Provide the [X, Y] coordinate of the cell's center where the given text is located.  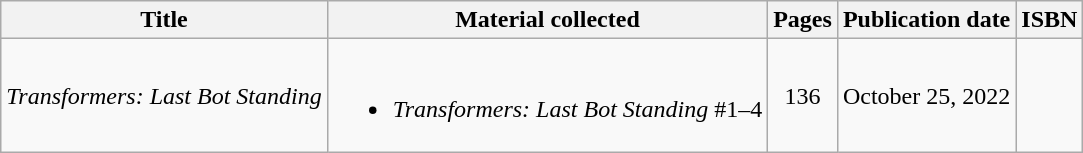
Pages [803, 20]
ISBN [1050, 20]
October 25, 2022 [926, 96]
136 [803, 96]
Transformers: Last Bot Standing [164, 96]
Transformers: Last Bot Standing #1–4 [547, 96]
Title [164, 20]
Material collected [547, 20]
Publication date [926, 20]
